Return the [x, y] coordinate for the center point of the cell that contains the specified text.  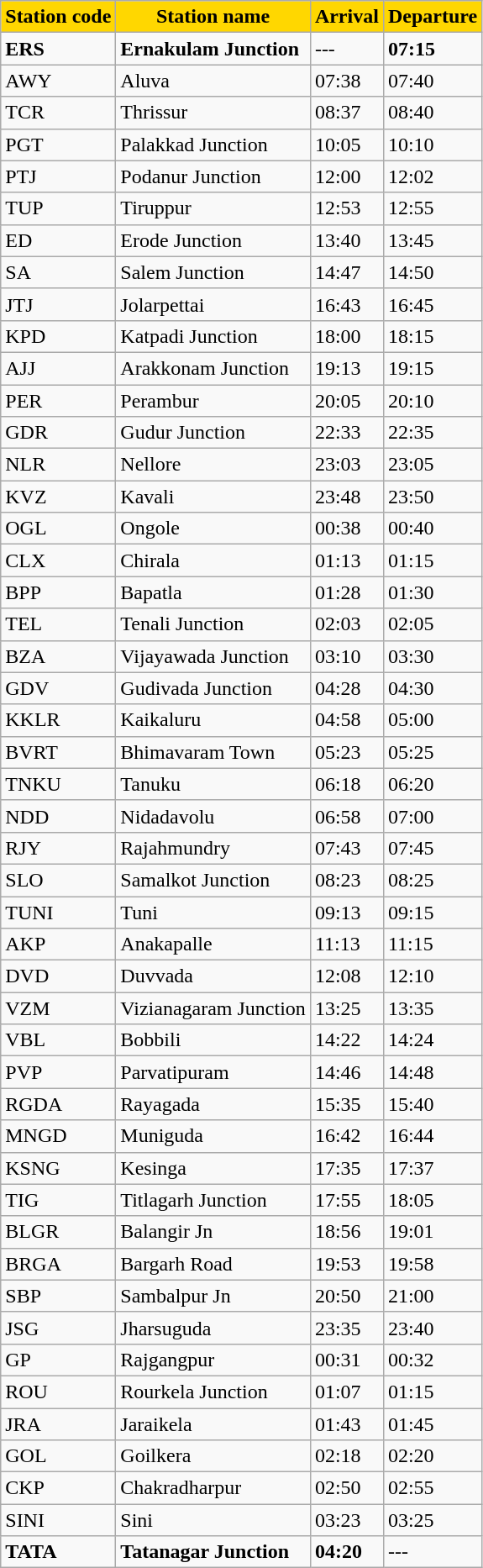
Gudur Junction [213, 433]
GP [59, 1360]
Anakapalle [213, 944]
02:03 [346, 624]
Chirala [213, 560]
14:46 [346, 1072]
06:20 [432, 784]
GOL [59, 1456]
CKP [59, 1488]
Tanuku [213, 784]
Bargarh Road [213, 1264]
Departure [432, 17]
03:23 [346, 1520]
PER [59, 401]
OGL [59, 529]
05:00 [432, 720]
00:38 [346, 529]
02:55 [432, 1488]
14:50 [432, 272]
13:45 [432, 240]
TCR [59, 113]
12:00 [346, 176]
02:05 [432, 624]
SINI [59, 1520]
VBL [59, 1040]
16:44 [432, 1136]
Palakkad Junction [213, 145]
KSNG [59, 1168]
13:35 [432, 1008]
00:32 [432, 1360]
Bobbili [213, 1040]
PVP [59, 1072]
03:25 [432, 1520]
BPP [59, 592]
Rourkela Junction [213, 1392]
02:20 [432, 1456]
17:35 [346, 1168]
23:03 [346, 465]
08:25 [432, 880]
SLO [59, 880]
Bhimavaram Town [213, 752]
04:30 [432, 688]
Tuni [213, 912]
11:15 [432, 944]
19:01 [432, 1232]
Chakradharpur [213, 1488]
01:13 [346, 560]
05:25 [432, 752]
SA [59, 272]
02:50 [346, 1488]
07:43 [346, 848]
16:43 [346, 304]
Muniguda [213, 1136]
23:35 [346, 1328]
09:15 [432, 912]
Arakkonam Junction [213, 368]
Salem Junction [213, 272]
Jaraikela [213, 1424]
Duvvada [213, 976]
BRGA [59, 1264]
RJY [59, 848]
12:10 [432, 976]
TNKU [59, 784]
16:42 [346, 1136]
JRA [59, 1424]
Arrival [346, 17]
22:33 [346, 433]
Jharsuguda [213, 1328]
07:45 [432, 848]
TIG [59, 1200]
Bapatla [213, 592]
Rayagada [213, 1104]
SBP [59, 1296]
23:05 [432, 465]
18:00 [346, 336]
TUP [59, 208]
Sambalpur Jn [213, 1296]
CLX [59, 560]
Station name [213, 17]
Ongole [213, 529]
Station code [59, 17]
01:07 [346, 1392]
23:40 [432, 1328]
Gudivada Junction [213, 688]
Katpadi Junction [213, 336]
ROU [59, 1392]
Tatanagar Junction [213, 1552]
15:35 [346, 1104]
Titlagarh Junction [213, 1200]
19:58 [432, 1264]
BLGR [59, 1232]
17:37 [432, 1168]
07:38 [346, 81]
JTJ [59, 304]
Tenali Junction [213, 624]
Sini [213, 1520]
BZA [59, 656]
Nidadavolu [213, 816]
01:43 [346, 1424]
06:58 [346, 816]
AKP [59, 944]
GDR [59, 433]
20:50 [346, 1296]
12:53 [346, 208]
20:10 [432, 401]
Parvatipuram [213, 1072]
01:28 [346, 592]
19:53 [346, 1264]
Aluva [213, 81]
19:15 [432, 368]
Balangir Jn [213, 1232]
Samalkot Junction [213, 880]
13:40 [346, 240]
NDD [59, 816]
12:02 [432, 176]
Ernakulam Junction [213, 49]
07:00 [432, 816]
MNGD [59, 1136]
10:05 [346, 145]
13:25 [346, 1008]
TEL [59, 624]
14:22 [346, 1040]
Erode Junction [213, 240]
TUNI [59, 912]
Podanur Junction [213, 176]
Thrissur [213, 113]
Rajahmundry [213, 848]
JSG [59, 1328]
10:10 [432, 145]
00:40 [432, 529]
AWY [59, 81]
04:28 [346, 688]
17:55 [346, 1200]
BVRT [59, 752]
AJJ [59, 368]
12:08 [346, 976]
NLR [59, 465]
PGT [59, 145]
08:40 [432, 113]
07:40 [432, 81]
PTJ [59, 176]
14:24 [432, 1040]
18:15 [432, 336]
Nellore [213, 465]
23:48 [346, 497]
03:30 [432, 656]
TATA [59, 1552]
KVZ [59, 497]
18:05 [432, 1200]
04:58 [346, 720]
ERS [59, 49]
18:56 [346, 1232]
00:31 [346, 1360]
Vijayawada Junction [213, 656]
01:30 [432, 592]
06:18 [346, 784]
14:47 [346, 272]
14:48 [432, 1072]
VZM [59, 1008]
KKLR [59, 720]
ED [59, 240]
16:45 [432, 304]
Rajgangpur [213, 1360]
Kesinga [213, 1168]
DVD [59, 976]
GDV [59, 688]
Tiruppur [213, 208]
20:05 [346, 401]
Goilkera [213, 1456]
02:18 [346, 1456]
01:45 [432, 1424]
08:37 [346, 113]
Perambur [213, 401]
08:23 [346, 880]
03:10 [346, 656]
23:50 [432, 497]
15:40 [432, 1104]
09:13 [346, 912]
Kavali [213, 497]
Jolarpettai [213, 304]
Vizianagaram Junction [213, 1008]
07:15 [432, 49]
04:20 [346, 1552]
11:13 [346, 944]
RGDA [59, 1104]
22:35 [432, 433]
KPD [59, 336]
21:00 [432, 1296]
19:13 [346, 368]
05:23 [346, 752]
Kaikaluru [213, 720]
12:55 [432, 208]
